Find where the given text appears and provide that cell's center as (X, Y) coordinate. 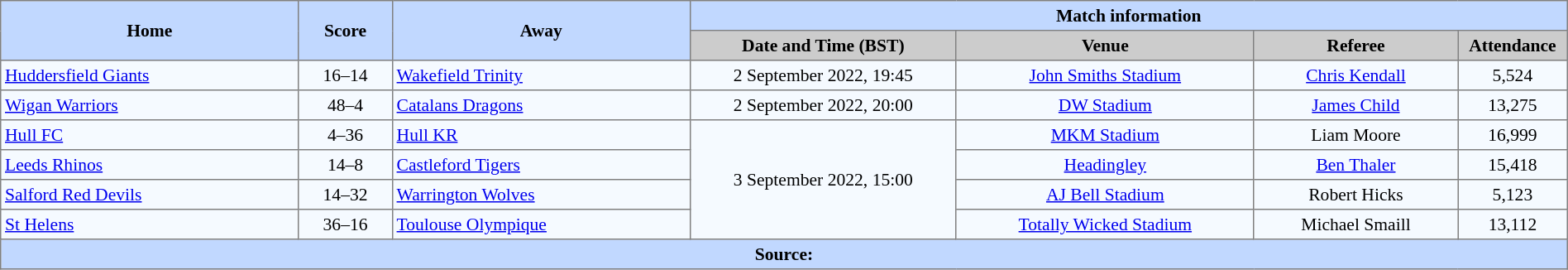
16,999 (1513, 135)
St Helens (150, 224)
Hull FC (150, 135)
Leeds Rhinos (150, 165)
13,275 (1513, 105)
DW Stadium (1105, 105)
Totally Wicked Stadium (1105, 224)
Michael Smaill (1355, 224)
Huddersfield Giants (150, 75)
Attendance (1513, 46)
Ben Thaler (1355, 165)
Robert Hicks (1355, 195)
Hull KR (541, 135)
Headingley (1105, 165)
16–14 (346, 75)
36–16 (346, 224)
4–36 (346, 135)
Referee (1355, 46)
Score (346, 31)
Castleford Tigers (541, 165)
5,123 (1513, 195)
14–8 (346, 165)
Venue (1105, 46)
15,418 (1513, 165)
14–32 (346, 195)
3 September 2022, 15:00 (823, 180)
Date and Time (BST) (823, 46)
13,112 (1513, 224)
Liam Moore (1355, 135)
Match information (1128, 16)
Home (150, 31)
AJ Bell Stadium (1105, 195)
Source: (784, 254)
Chris Kendall (1355, 75)
James Child (1355, 105)
5,524 (1513, 75)
Toulouse Olympique (541, 224)
John Smiths Stadium (1105, 75)
Catalans Dragons (541, 105)
Salford Red Devils (150, 195)
Away (541, 31)
2 September 2022, 19:45 (823, 75)
2 September 2022, 20:00 (823, 105)
Wakefield Trinity (541, 75)
Warrington Wolves (541, 195)
48–4 (346, 105)
Wigan Warriors (150, 105)
MKM Stadium (1105, 135)
